Provide the (x, y) coordinate of the cell's center where the given text is located.  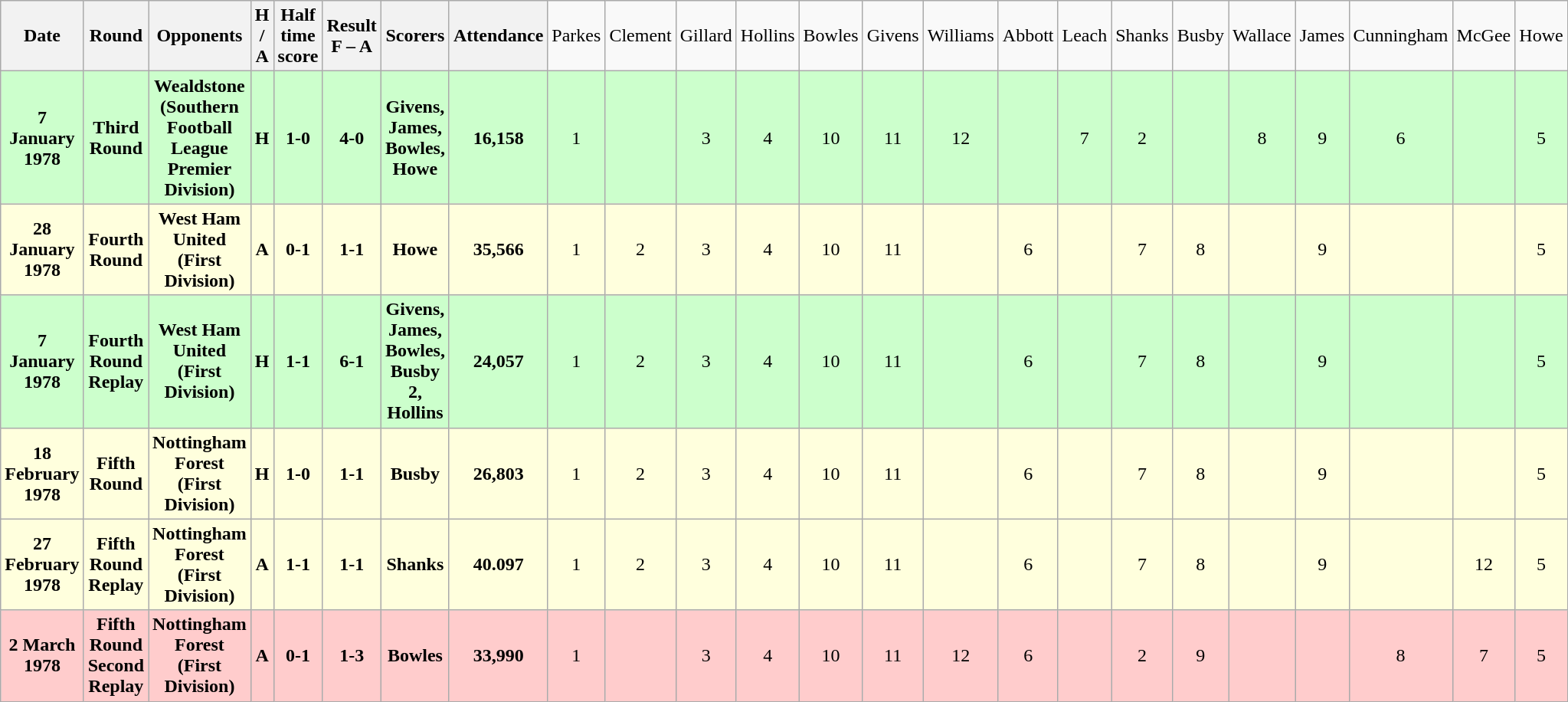
Hollins (768, 36)
Date (42, 36)
Gillard (706, 36)
2 March 1978 (42, 656)
4-0 (352, 138)
McGee (1484, 36)
28 January 1978 (42, 250)
24,057 (498, 362)
Leach (1085, 36)
Opponents (200, 36)
Fourth Round (116, 250)
Abbott (1028, 36)
Wallace (1262, 36)
27 February 1978 (42, 564)
Half time score (298, 36)
1-3 (352, 656)
33,990 (498, 656)
35,566 (498, 250)
26,803 (498, 474)
16,158 (498, 138)
Fifth Round (116, 474)
Fourth Round Replay (116, 362)
Wealdstone (Southern Football League Premier Division) (200, 138)
Round (116, 36)
Third Round (116, 138)
Parkes (576, 36)
Givens, James, Bowles, Howe (415, 138)
40.097 (498, 564)
Cunningham (1400, 36)
Williams (961, 36)
Attendance (498, 36)
H / A (262, 36)
ResultF – A (352, 36)
Scorers (415, 36)
Givens, James, Bowles, Busby 2, Hollins (415, 362)
Fifth Round Second Replay (116, 656)
Fifth Round Replay (116, 564)
6-1 (352, 362)
Givens (893, 36)
Clement (640, 36)
James (1322, 36)
18 February 1978 (42, 474)
